Pinpoint the cell where the given text exists, returning its (x, y) midpoint coordinate. 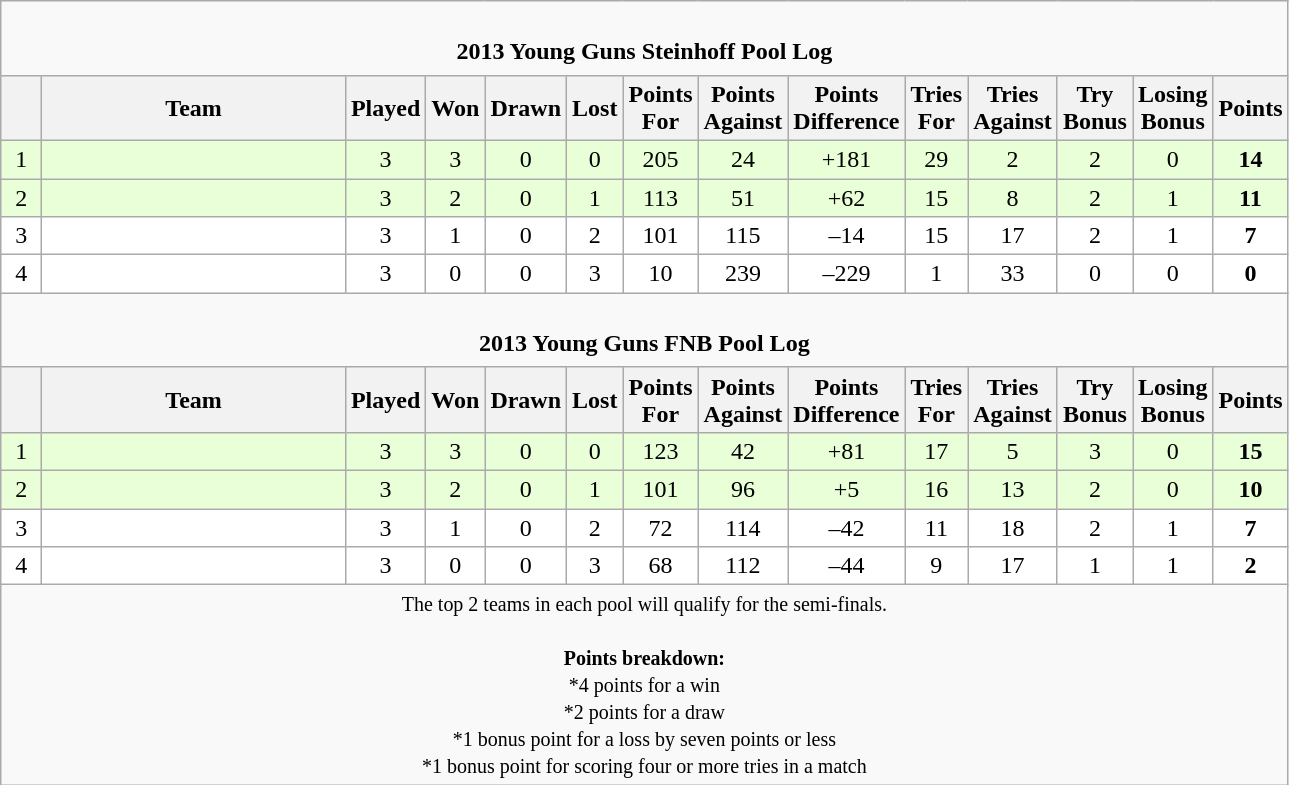
–14 (846, 236)
+62 (846, 197)
+181 (846, 159)
42 (743, 451)
+5 (846, 489)
+81 (846, 451)
72 (660, 527)
239 (743, 274)
13 (1013, 489)
–42 (846, 527)
51 (743, 197)
113 (660, 197)
205 (660, 159)
8 (1013, 197)
–229 (846, 274)
33 (1013, 274)
123 (660, 451)
18 (1013, 527)
115 (743, 236)
–44 (846, 566)
5 (1013, 451)
14 (1250, 159)
16 (936, 489)
112 (743, 566)
24 (743, 159)
114 (743, 527)
68 (660, 566)
29 (936, 159)
9 (936, 566)
96 (743, 489)
